Locate the cell with the specified text and output its [x, y] center coordinate. 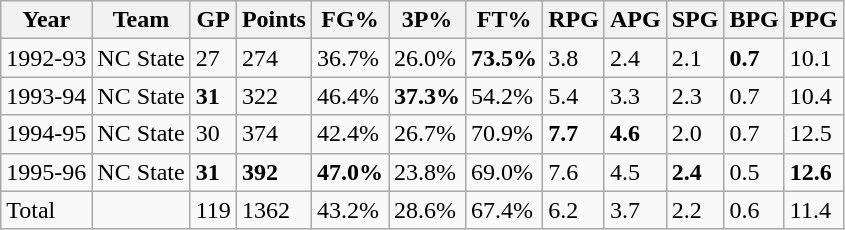
11.4 [814, 210]
SPG [695, 20]
GP [213, 20]
322 [274, 96]
73.5% [504, 58]
Year [46, 20]
43.2% [350, 210]
27 [213, 58]
54.2% [504, 96]
37.3% [426, 96]
36.7% [350, 58]
67.4% [504, 210]
BPG [754, 20]
RPG [574, 20]
69.0% [504, 172]
28.6% [426, 210]
Points [274, 20]
0.6 [754, 210]
30 [213, 134]
2.3 [695, 96]
2.2 [695, 210]
FG% [350, 20]
4.5 [635, 172]
3.8 [574, 58]
2.1 [695, 58]
3.7 [635, 210]
12.6 [814, 172]
6.2 [574, 210]
23.8% [426, 172]
Total [46, 210]
APG [635, 20]
10.4 [814, 96]
46.4% [350, 96]
42.4% [350, 134]
70.9% [504, 134]
3P% [426, 20]
Team [141, 20]
2.0 [695, 134]
392 [274, 172]
12.5 [814, 134]
1994-95 [46, 134]
1995-96 [46, 172]
274 [274, 58]
3.3 [635, 96]
PPG [814, 20]
5.4 [574, 96]
4.6 [635, 134]
26.0% [426, 58]
1993-94 [46, 96]
119 [213, 210]
FT% [504, 20]
7.6 [574, 172]
0.5 [754, 172]
1362 [274, 210]
7.7 [574, 134]
47.0% [350, 172]
1992-93 [46, 58]
10.1 [814, 58]
374 [274, 134]
26.7% [426, 134]
